Scan for the cell matching the given text and deliver its [x, y] coordinate at center. 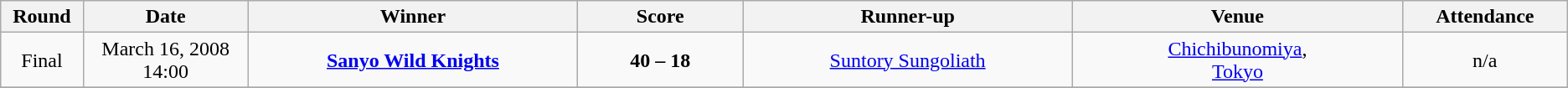
Round [42, 17]
Runner-up [908, 17]
March 16, 2008 14:00 [166, 60]
Final [42, 60]
Sanyo Wild Knights [413, 60]
Venue [1238, 17]
Score [660, 17]
Suntory Sungoliath [908, 60]
40 – 18 [660, 60]
n/a [1484, 60]
Winner [413, 17]
Chichibunomiya,Tokyo [1238, 60]
Date [166, 17]
Attendance [1484, 17]
